Extract the [X, Y] coordinate from the center of the cell holding the provided text.  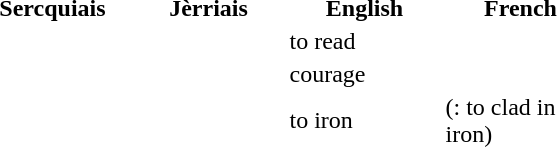
to read [364, 41]
courage [364, 74]
